Return the (x, y) coordinate for the center point of the cell that contains the specified text.  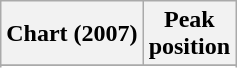
Chart (2007) (72, 34)
Peak position (189, 34)
